Identify which cell holds the provided text, then report its (X, Y) central coordinate. 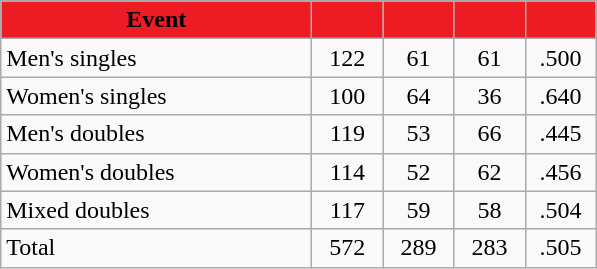
66 (490, 134)
119 (348, 134)
122 (348, 58)
36 (490, 96)
Mixed doubles (156, 210)
283 (490, 248)
114 (348, 172)
289 (418, 248)
.445 (560, 134)
Event (156, 20)
53 (418, 134)
59 (418, 210)
Men's singles (156, 58)
.640 (560, 96)
.505 (560, 248)
Men's doubles (156, 134)
58 (490, 210)
117 (348, 210)
Women's singles (156, 96)
.504 (560, 210)
62 (490, 172)
Total (156, 248)
64 (418, 96)
.500 (560, 58)
.456 (560, 172)
Women's doubles (156, 172)
52 (418, 172)
572 (348, 248)
100 (348, 96)
